Pinpoint the cell where the given text exists, returning its (X, Y) midpoint coordinate. 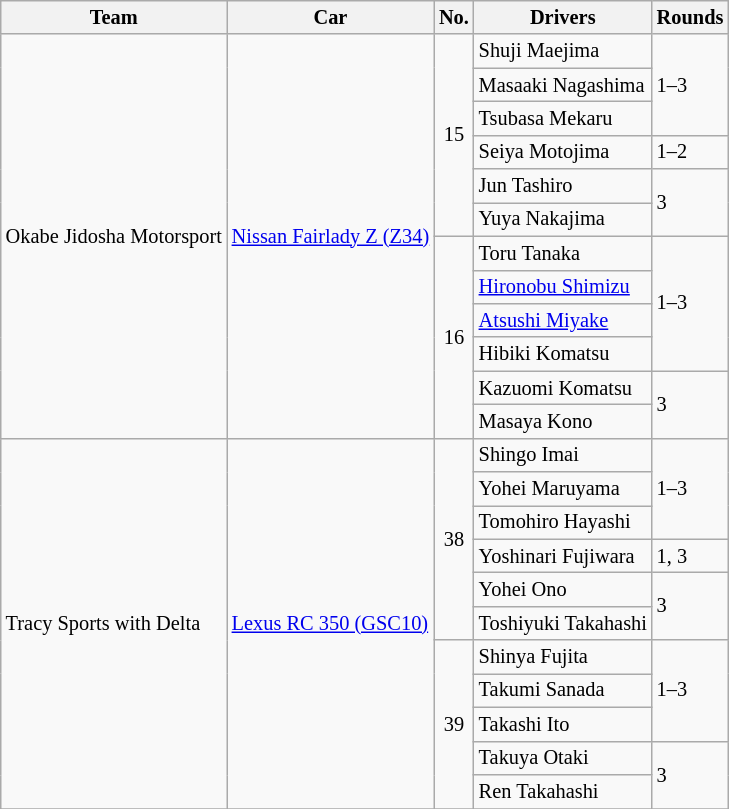
Drivers (563, 17)
Kazuomi Komatsu (563, 388)
39 (454, 724)
Takashi Ito (563, 724)
Yuya Nakajima (563, 219)
Takuya Otaki (563, 758)
38 (454, 539)
Lexus RC 350 (GSC10) (330, 623)
16 (454, 337)
Yoshinari Fujiwara (563, 556)
Takumi Sanada (563, 690)
Masaya Kono (563, 421)
Yohei Ono (563, 589)
Toru Tanaka (563, 253)
Rounds (690, 17)
Yohei Maruyama (563, 489)
Masaaki Nagashima (563, 85)
Atsushi Miyake (563, 320)
Okabe Jidosha Motorsport (114, 236)
Shinya Fujita (563, 657)
Seiya Motojima (563, 152)
15 (454, 135)
Tsubasa Mekaru (563, 118)
Hibiki Komatsu (563, 354)
1, 3 (690, 556)
Tomohiro Hayashi (563, 522)
No. (454, 17)
Car (330, 17)
Jun Tashiro (563, 186)
Toshiyuki Takahashi (563, 623)
Tracy Sports with Delta (114, 623)
Shingo Imai (563, 455)
1–2 (690, 152)
Nissan Fairlady Z (Z34) (330, 236)
Hironobu Shimizu (563, 287)
Team (114, 17)
Shuji Maejima (563, 51)
Ren Takahashi (563, 791)
